Provide the [x, y] coordinate of the cell's center where the given text is located.  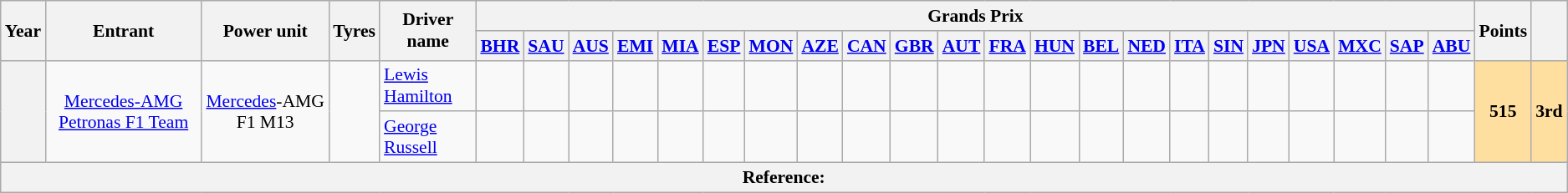
ITA [1189, 46]
SAU [545, 46]
GBR [915, 46]
CAN [866, 46]
Reference: [784, 178]
ABU [1452, 46]
BHR [500, 46]
Lewis Hamilton [428, 85]
Tyres [355, 30]
Mercedes-AMG Petronas F1 Team [124, 111]
Entrant [124, 30]
MON [771, 46]
EMI [636, 46]
HUN [1055, 46]
BEL [1101, 46]
JPN [1269, 46]
Mercedes-AMG F1 M13 [265, 111]
AUT [962, 46]
FRA [1007, 46]
Grands Prix [975, 16]
SIN [1228, 46]
ESP [724, 46]
NED [1147, 46]
Points [1503, 30]
Power unit [265, 30]
AUS [590, 46]
MIA [680, 46]
Driver name [428, 30]
George Russell [428, 137]
USA [1311, 46]
3rd [1549, 111]
MXC [1360, 46]
SAP [1407, 46]
AZE [820, 46]
515 [1503, 111]
Year [23, 30]
